For the text-containing cell, return its midpoint in (x, y) coordinate format. 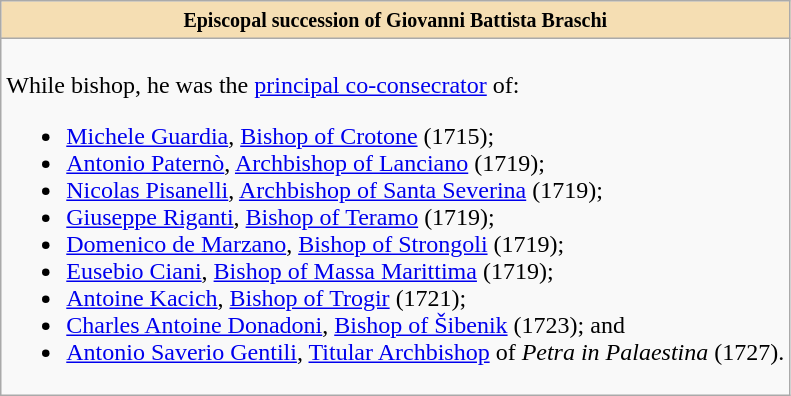
Episcopal succession of Giovanni Battista Braschi (396, 20)
